From the cell containing the given text, extract its center point as (X, Y) coordinate. 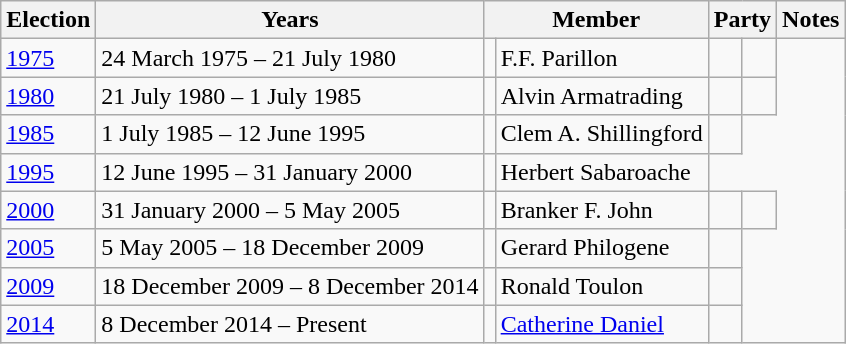
8 December 2014 – Present (290, 324)
Branker F. John (602, 210)
Election (48, 20)
Clem A. Shillingford (602, 134)
Catherine Daniel (602, 324)
1975 (48, 58)
Notes (811, 20)
31 January 2000 – 5 May 2005 (290, 210)
Ronald Toulon (602, 286)
5 May 2005 – 18 December 2009 (290, 248)
1 July 1985 – 12 June 1995 (290, 134)
21 July 1980 – 1 July 1985 (290, 96)
18 December 2009 – 8 December 2014 (290, 286)
2005 (48, 248)
1980 (48, 96)
Member (596, 20)
Herbert Sabaroache (602, 172)
2000 (48, 210)
2014 (48, 324)
24 March 1975 – 21 July 1980 (290, 58)
Gerard Philogene (602, 248)
1995 (48, 172)
12 June 1995 – 31 January 2000 (290, 172)
Party (742, 20)
Alvin Armatrading (602, 96)
Years (290, 20)
F.F. Parillon (602, 58)
2009 (48, 286)
1985 (48, 134)
